Return (x, y) of the center of cell containing provided text 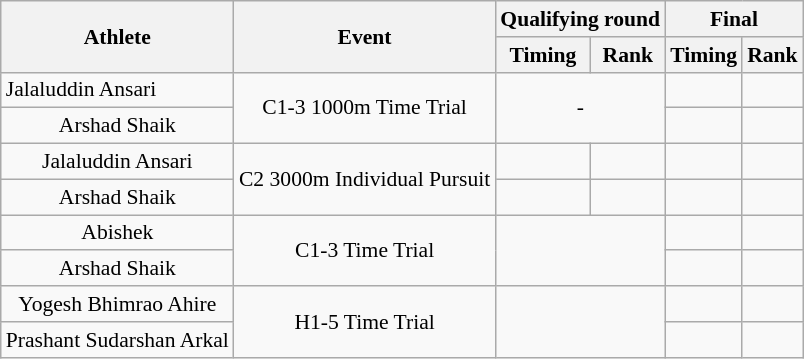
Athlete (118, 36)
C2 3000m Individual Pursuit (364, 180)
Final (734, 19)
Abishek (118, 233)
C1-3 Time Trial (364, 250)
C1-3 1000m Time Trial (364, 108)
Qualifying round (580, 19)
Prashant Sudarshan Arkal (118, 340)
- (580, 108)
H1-5 Time Trial (364, 322)
Yogesh Bhimrao Ahire (118, 304)
Event (364, 36)
